Find where the given text appears and provide that cell's center as (x, y) coordinate. 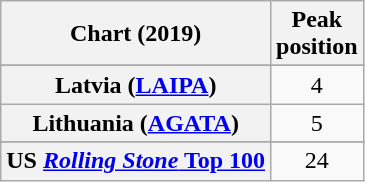
US Rolling Stone Top 100 (136, 161)
4 (317, 85)
24 (317, 161)
Chart (2019) (136, 34)
Lithuania (AGATA) (136, 123)
Peakposition (317, 34)
5 (317, 123)
Latvia (LAIPA) (136, 85)
